Identify which cell holds the provided text, then report its [x, y] central coordinate. 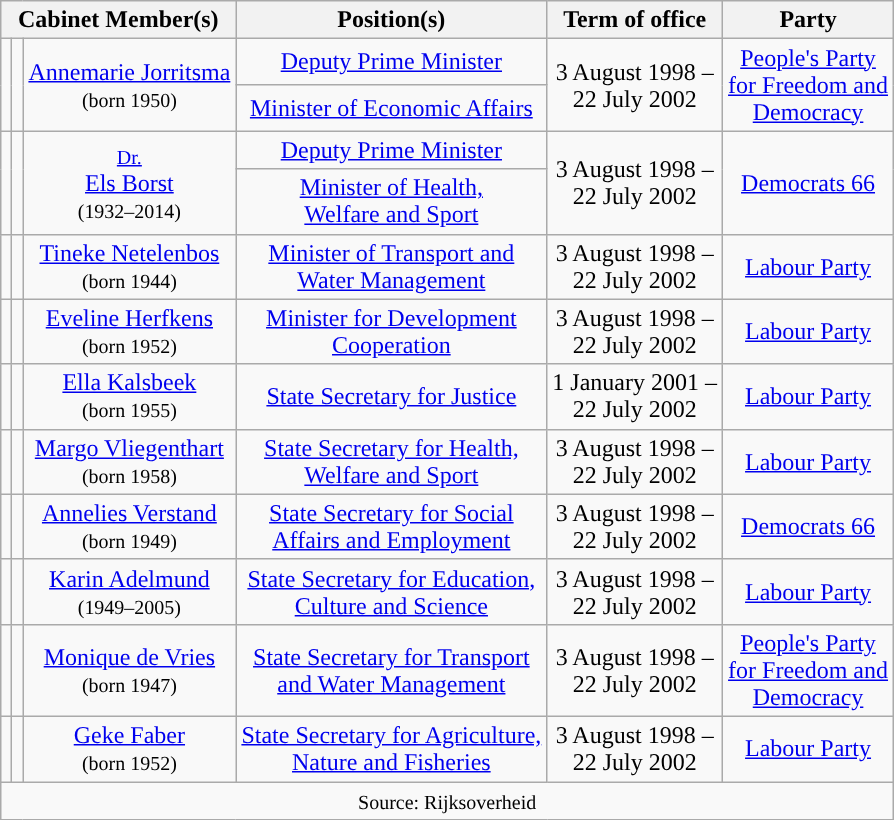
Eveline Herfkens (born 1952) [130, 332]
Cabinet Member(s) [118, 20]
Margo Vliegenthart (born 1958) [130, 462]
Ella Kalsbeek (born 1955) [130, 396]
Minister of Transport and Water Management [392, 266]
State Secretary for Social Affairs and Employment [392, 526]
Minister of Health, Welfare and Sport [392, 202]
Position(s) [392, 20]
Annelies Verstand (born 1949) [130, 526]
Source: Rijksoverheid [448, 801]
State Secretary for Agriculture, Nature and Fisheries [392, 748]
Monique de Vries (born 1947) [130, 670]
1 January 2001 – 22 July 2002 [635, 396]
Minister of Economic Affairs [392, 108]
Term of office [635, 20]
Karin Adelmund (1949–2005) [130, 592]
Party [808, 20]
State Secretary for Education, Culture and Science [392, 592]
Minister for Development Cooperation [392, 332]
State Secretary for Transport and Water Management [392, 670]
Geke Faber (born 1952) [130, 748]
Annemarie Jorritsma (born 1950) [130, 85]
State Secretary for Health, Welfare and Sport [392, 462]
Tineke Netelenbos (born 1944) [130, 266]
State Secretary for Justice [392, 396]
Dr. Els Borst (1932–2014) [130, 182]
